Pinpoint the cell where the given text exists, returning its [X, Y] midpoint coordinate. 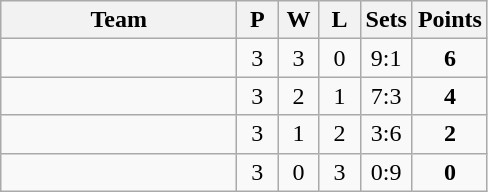
Sets [386, 20]
0:9 [386, 172]
Points [450, 20]
4 [450, 96]
3:6 [386, 134]
Team [119, 20]
7:3 [386, 96]
L [340, 20]
9:1 [386, 58]
P [258, 20]
W [298, 20]
6 [450, 58]
